Output the (x, y) coordinate of the center of the cell containing the given text.  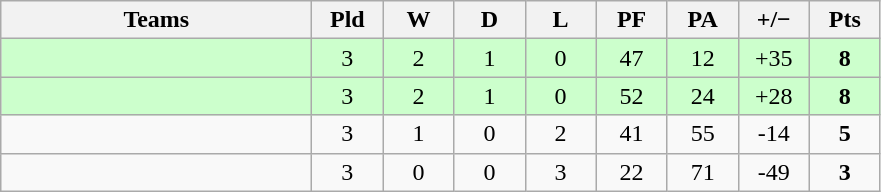
71 (702, 172)
W (418, 20)
Teams (156, 20)
22 (632, 172)
PA (702, 20)
-49 (774, 172)
PF (632, 20)
Pld (348, 20)
55 (702, 134)
+/− (774, 20)
24 (702, 96)
L (560, 20)
D (490, 20)
+35 (774, 58)
5 (844, 134)
47 (632, 58)
52 (632, 96)
+28 (774, 96)
41 (632, 134)
-14 (774, 134)
12 (702, 58)
Pts (844, 20)
